Pinpoint the cell where the given text exists, returning its (x, y) midpoint coordinate. 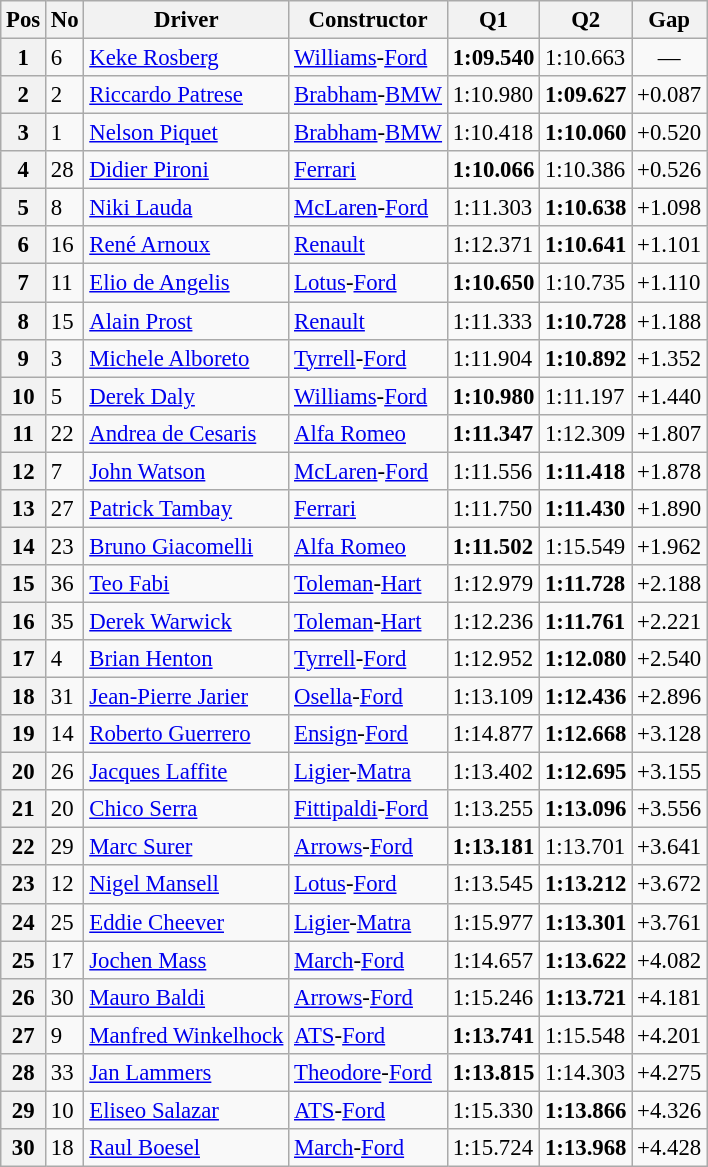
+1.878 (670, 471)
1:13.815 (493, 1073)
René Arnoux (186, 245)
1:15.246 (493, 997)
1:12.080 (586, 659)
+1.188 (670, 321)
1:12.695 (586, 772)
1:13.622 (586, 960)
+2.896 (670, 697)
1:13.301 (586, 922)
1:12.952 (493, 659)
31 (65, 697)
+0.087 (670, 95)
1:12.979 (493, 584)
1:10.663 (586, 58)
Riccardo Patrese (186, 95)
33 (65, 1073)
1:13.402 (493, 772)
Nigel Mansell (186, 885)
Raul Boesel (186, 1148)
+3.556 (670, 809)
Eddie Cheever (186, 922)
1:11.418 (586, 471)
Manfred Winkelhock (186, 1035)
1:10.641 (586, 245)
+3.761 (670, 922)
1:10.728 (586, 321)
1:10.650 (493, 283)
1:11.333 (493, 321)
Patrick Tambay (186, 509)
1:13.545 (493, 885)
+4.275 (670, 1073)
1:12.309 (586, 433)
Driver (186, 20)
Derek Daly (186, 396)
1:11.430 (586, 509)
1:13.741 (493, 1035)
1:09.540 (493, 58)
Roberto Guerrero (186, 734)
1:13.255 (493, 809)
1:15.977 (493, 922)
+3.155 (670, 772)
Mauro Baldi (186, 997)
+1.440 (670, 396)
1:11.904 (493, 358)
1:11.347 (493, 433)
Nelson Piquet (186, 133)
1:11.303 (493, 208)
1:10.386 (586, 170)
+3.128 (670, 734)
No (65, 20)
1:13.866 (586, 1110)
1:10.060 (586, 133)
1:09.627 (586, 95)
1:13.109 (493, 697)
Alain Prost (186, 321)
1:13.701 (586, 847)
+4.082 (670, 960)
24 (24, 922)
+3.641 (670, 847)
1:15.724 (493, 1148)
1:12.436 (586, 697)
Derek Warwick (186, 621)
+0.526 (670, 170)
Brian Henton (186, 659)
Theodore-Ford (368, 1073)
+1.110 (670, 283)
36 (65, 584)
1:15.548 (586, 1035)
Keke Rosberg (186, 58)
13 (24, 509)
+2.188 (670, 584)
+4.428 (670, 1148)
1:10.638 (586, 208)
1:13.968 (586, 1148)
Constructor (368, 20)
Niki Lauda (186, 208)
Osella-Ford (368, 697)
1:13.096 (586, 809)
Eliseo Salazar (186, 1110)
+2.540 (670, 659)
+1.890 (670, 509)
Ensign-Ford (368, 734)
Didier Pironi (186, 170)
19 (24, 734)
1:11.728 (586, 584)
Pos (24, 20)
Andrea de Cesaris (186, 433)
1:10.418 (493, 133)
Teo Fabi (186, 584)
+3.672 (670, 885)
Jan Lammers (186, 1073)
+2.221 (670, 621)
1:13.181 (493, 847)
Fittipaldi-Ford (368, 809)
Jochen Mass (186, 960)
1:10.892 (586, 358)
1:11.502 (493, 546)
Jean-Pierre Jarier (186, 697)
1:15.549 (586, 546)
Michele Alboreto (186, 358)
1:13.721 (586, 997)
Elio de Angelis (186, 283)
+1.807 (670, 433)
Gap (670, 20)
1:12.668 (586, 734)
+4.201 (670, 1035)
1:13.212 (586, 885)
Jacques Laffite (186, 772)
+4.326 (670, 1110)
1:11.197 (586, 396)
1:12.371 (493, 245)
1:11.750 (493, 509)
1:14.303 (586, 1073)
Marc Surer (186, 847)
Chico Serra (186, 809)
Bruno Giacomelli (186, 546)
35 (65, 621)
+4.181 (670, 997)
1:12.236 (493, 621)
+1.962 (670, 546)
1:10.066 (493, 170)
1:10.735 (586, 283)
21 (24, 809)
+1.352 (670, 358)
— (670, 58)
John Watson (186, 471)
Q1 (493, 20)
+1.101 (670, 245)
Q2 (586, 20)
1:11.556 (493, 471)
1:14.877 (493, 734)
1:15.330 (493, 1110)
1:11.761 (586, 621)
+0.520 (670, 133)
+1.098 (670, 208)
1:14.657 (493, 960)
